Find where the given text appears and provide that cell's center as (x, y) coordinate. 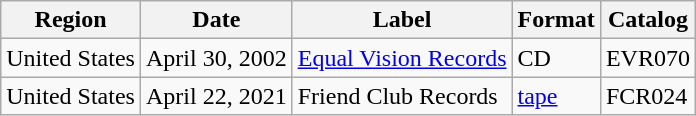
Equal Vision Records (402, 58)
Date (216, 20)
tape (556, 96)
Label (402, 20)
Friend Club Records (402, 96)
April 22, 2021 (216, 96)
Format (556, 20)
EVR070 (648, 58)
Region (71, 20)
April 30, 2002 (216, 58)
FCR024 (648, 96)
Catalog (648, 20)
CD (556, 58)
